Locate the cell with the specified text and output its (x, y) center coordinate. 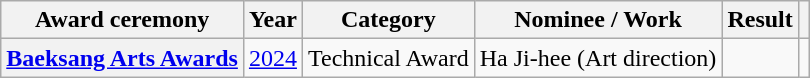
Year (272, 20)
Ha Ji-hee (Art direction) (598, 58)
Nominee / Work (598, 20)
Baeksang Arts Awards (122, 58)
Result (760, 20)
Category (388, 20)
2024 (272, 58)
Technical Award (388, 58)
Award ceremony (122, 20)
